Provide the (X, Y) coordinate of the cell's center where the given text is located.  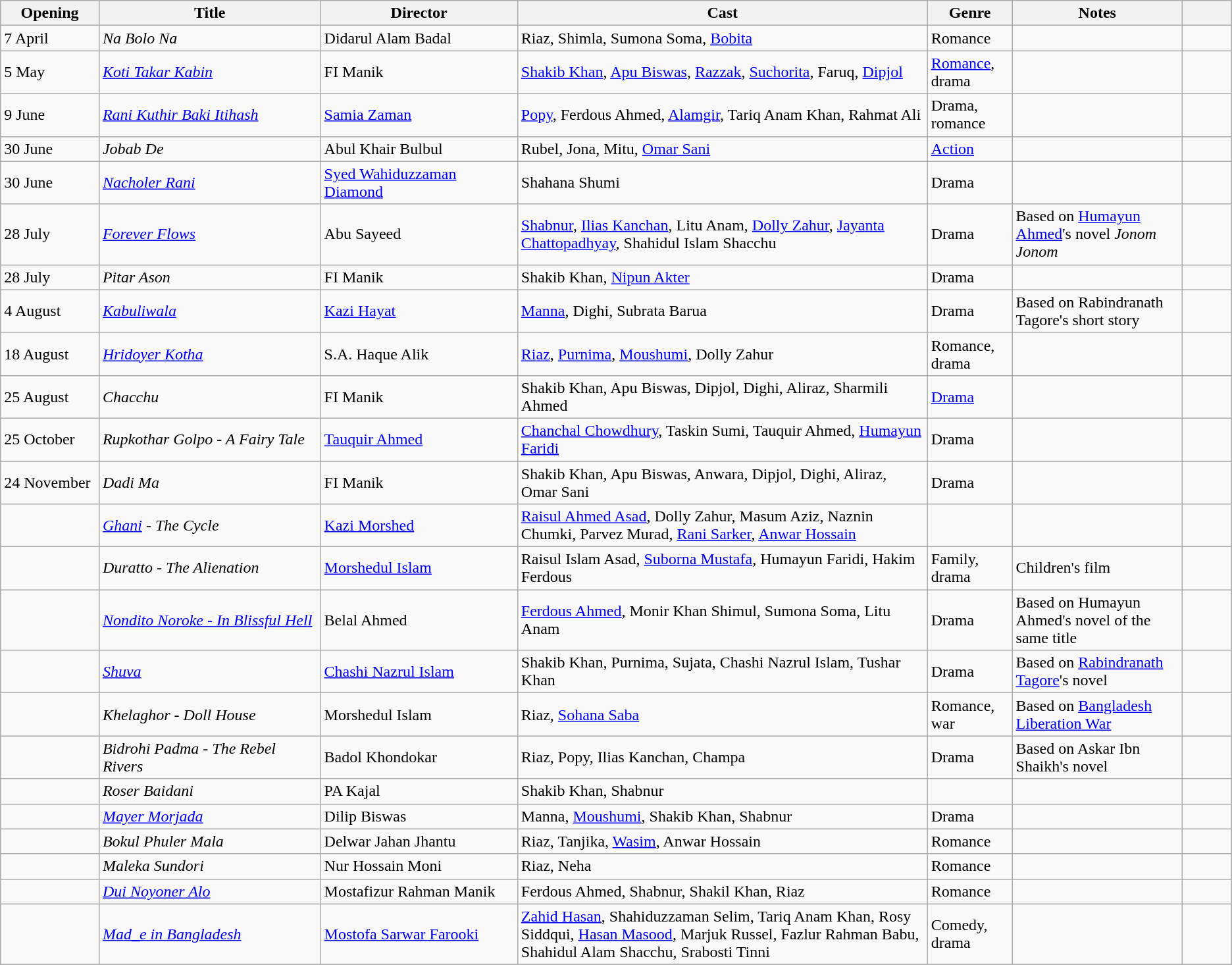
Abul Khair Bulbul (419, 149)
PA Kajal (419, 791)
Dilip Biswas (419, 816)
Pitar Ason (209, 277)
Based on Humayun Ahmed's novel of the same title (1097, 620)
Manna, Dighi, Subrata Barua (723, 311)
Nondito Noroke - In Blissful Hell (209, 620)
Kabuliwala (209, 311)
Kazi Hayat (419, 311)
Dadi Ma (209, 482)
Dui Noyoner Alo (209, 891)
Syed Wahiduzzaman Diamond (419, 183)
Manna, Moushumi, Shakib Khan, Shabnur (723, 816)
Duratto - The Alienation (209, 569)
Shakib Khan, Shabnur (723, 791)
Drama, romance (970, 115)
Comedy, drama (970, 934)
Riaz, Tanjika, Wasim, Anwar Hossain (723, 841)
Raisul Islam Asad, Suborna Mustafa, Humayun Faridi, Hakim Ferdous (723, 569)
Riaz, Shimla, Sumona Soma, Bobita (723, 38)
7 April (50, 38)
Ferdous Ahmed, Monir Khan Shimul, Sumona Soma, Litu Anam (723, 620)
25 August (50, 396)
Bidrohi Padma - The Rebel Rivers (209, 757)
Based on Rabindranath Tagore's short story (1097, 311)
Chacchu (209, 396)
Rani Kuthir Baki Itihash (209, 115)
Belal Ahmed (419, 620)
Ghani - The Cycle (209, 525)
Raisul Ahmed Asad, Dolly Zahur, Masum Aziz, Naznin Chumki, Parvez Murad, Rani Sarker, Anwar Hossain (723, 525)
Shakib Khan, Purnima, Sujata, Chashi Nazrul Islam, Tushar Khan (723, 671)
Nacholer Rani (209, 183)
Riaz, Popy, Ilias Kanchan, Champa (723, 757)
Abu Sayeed (419, 234)
Notes (1097, 13)
Action (970, 149)
Based on Bangladesh Liberation War (1097, 715)
Rubel, Jona, Mitu, Omar Sani (723, 149)
Kazi Morshed (419, 525)
Cast (723, 13)
Badol Khondokar (419, 757)
Forever Flows (209, 234)
Shuva (209, 671)
Title (209, 13)
Nur Hossain Moni (419, 866)
Ferdous Ahmed, Shabnur, Shakil Khan, Riaz (723, 891)
Opening (50, 13)
25 October (50, 440)
Chashi Nazrul Islam (419, 671)
Samia Zaman (419, 115)
Shabnur, Ilias Kanchan, Litu Anam, Dolly Zahur, Jayanta Chattopadhyay, Shahidul Islam Shacchu (723, 234)
4 August (50, 311)
Mostafizur Rahman Manik (419, 891)
Shakib Khan, Apu Biswas, Dipjol, Dighi, Aliraz, Sharmili Ahmed (723, 396)
Director (419, 13)
Delwar Jahan Jhantu (419, 841)
Rupkothar Golpo - A Fairy Tale (209, 440)
Koti Takar Kabin (209, 72)
Maleka Sundori (209, 866)
Jobab De (209, 149)
Based on Askar Ibn Shaikh's novel (1097, 757)
Shakib Khan, Nipun Akter (723, 277)
Genre (970, 13)
Riaz, Neha (723, 866)
Riaz, Purnima, Moushumi, Dolly Zahur (723, 354)
Tauquir Ahmed (419, 440)
Bokul Phuler Mala (209, 841)
Didarul Alam Badal (419, 38)
24 November (50, 482)
Mayer Morjada (209, 816)
Shakib Khan, Apu Biswas, Razzak, Suchorita, Faruq, Dipjol (723, 72)
Shahana Shumi (723, 183)
Chanchal Chowdhury, Taskin Sumi, Tauquir Ahmed, Humayun Faridi (723, 440)
Shakib Khan, Apu Biswas, Anwara, Dipjol, Dighi, Aliraz, Omar Sani (723, 482)
5 May (50, 72)
Family, drama (970, 569)
Based on Humayun Ahmed's novel Jonom Jonom (1097, 234)
18 August (50, 354)
Hridoyer Kotha (209, 354)
Riaz, Sohana Saba (723, 715)
Romance, war (970, 715)
Based on Rabindranath Tagore's novel (1097, 671)
9 June (50, 115)
Khelaghor - Doll House (209, 715)
Children's film (1097, 569)
Mostofa Sarwar Farooki (419, 934)
S.A. Haque Alik (419, 354)
Roser Baidani (209, 791)
Popy, Ferdous Ahmed, Alamgir, Tariq Anam Khan, Rahmat Ali (723, 115)
Na Bolo Na (209, 38)
Mad_e in Bangladesh (209, 934)
